Search for the cell housing the specified text and yield its [X, Y] center coordinate. 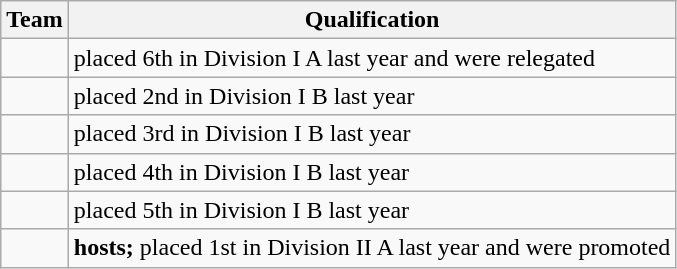
placed 2nd in Division I B last year [372, 96]
Qualification [372, 20]
placed 6th in Division I A last year and were relegated [372, 58]
placed 3rd in Division I B last year [372, 134]
Team [35, 20]
placed 4th in Division I B last year [372, 172]
placed 5th in Division I B last year [372, 210]
hosts; placed 1st in Division II A last year and were promoted [372, 248]
